Return [X, Y] of the center of cell containing provided text 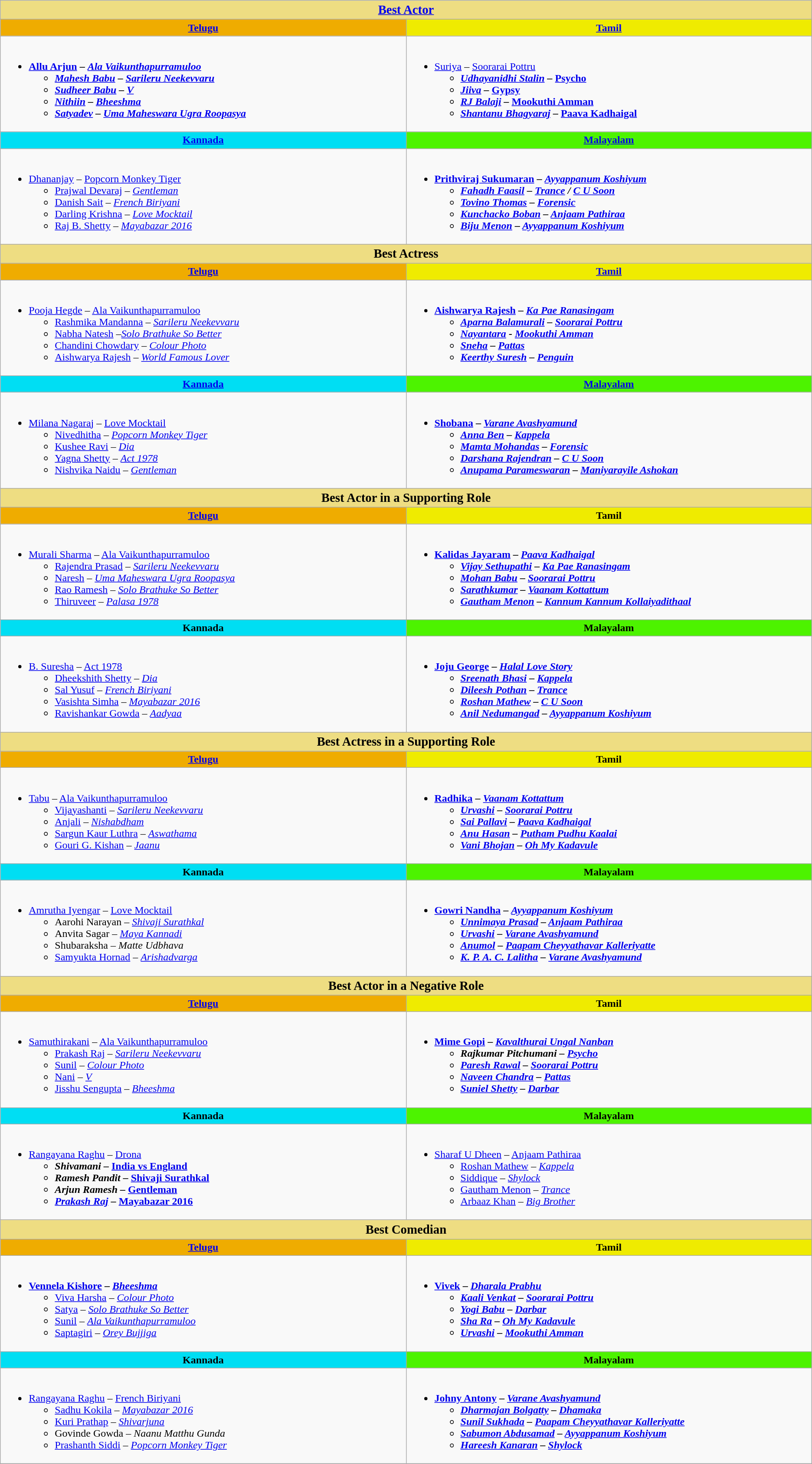
B. Suresha – Act 1978Dheekshith Shetty – DiaSal Yusuf – French BiriyaniVasishta Simha – Mayabazar 2016Ravishankar Gowda – Aadyaa [203, 685]
Best Actor in a Negative Role [406, 986]
Joju George – Halal Love StorySreenath Bhasi – KappelaDileesh Pothan – TranceRoshan Mathew – C U SoonAnil Nedumangad – Ayyappanum Koshiyum [609, 685]
Rangayana Raghu – DronaShivamani – India vs EnglandRamesh Pandit – Shivaji SurathkalArjun Ramesh – GentlemanPrakash Raj – Mayabazar 2016 [203, 1172]
Dhananjay – Popcorn Monkey TigerPrajwal Devaraj – GentlemanDanish Sait – French BiriyaniDarling Krishna – Love MocktailRaj B. Shetty – Mayabazar 2016 [203, 196]
Allu Arjun – Ala VaikunthapurramulooMahesh Babu – Sarileru NeekevvaruSudheer Babu – VNithiin – BheeshmaSatyadev – Uma Maheswara Ugra Roopasya [203, 84]
Best Actress [406, 254]
Amrutha Iyengar – Love MocktailAarohi Narayan – Shivaji SurathkalAnvita Sagar – Maya KannadiShubaraksha – Matte UdbhavaSamyukta Hornad – Arishadvarga [203, 928]
Vennela Kishore – BheeshmaViva Harsha – Colour PhotoSatya – Solo Brathuke So BetterSunil – Ala VaikunthapurramulooSaptagiri – Orey Bujjiga [203, 1303]
Vivek – Dharala PrabhuKaali Venkat – Soorarai PottruYogi Babu – DarbarSha Ra – Oh My KadavuleUrvashi – Mookuthi Amman [609, 1303]
Tabu – Ala VaikunthapurramulooVijayashanti – Sarileru NeekevvaruAnjali – NishabdhamSargun Kaur Luthra – AswathamaGouri G. Kishan – Jaanu [203, 816]
Best Comedian [406, 1229]
Samuthirakani – Ala VaikunthapurramulooPrakash Raj – Sarileru NeekevvaruSunil – Colour PhotoNani – VJisshu Sengupta – Bheeshma [203, 1059]
Suriya – Soorarai PottruUdhayanidhi Stalin – PsychoJiiva – GypsyRJ Balaji – Mookuthi AmmanShantanu Bhagyaraj – Paava Kadhaigal [609, 84]
Best Actress in a Supporting Role [406, 742]
Aishwarya Rajesh – Ka Pae RanasingamAparna Balamurali – Soorarai PottruNayantara - Mookuthi AmmanSneha – PattasKeerthy Suresh – Penguin [609, 328]
Mime Gopi – Kavalthurai Ungal NanbanRajkumar Pitchumani – PsychoParesh Rawal – Soorarai PottruNaveen Chandra – PattasSuniel Shetty – Darbar [609, 1059]
Milana Nagaraj – Love MocktailNivedhitha – Popcorn Monkey TigerKushee Ravi – DiaYagna Shetty – Act 1978Nishvika Naidu – Gentleman [203, 440]
Best Actor [406, 10]
Sharaf U Dheen – Anjaam PathiraaRoshan Mathew – KappelaSiddique – ShylockGautham Menon – TranceArbaaz Khan – Big Brother [609, 1172]
Shobana – Varane AvashyamundAnna Ben – KappelaMamta Mohandas – ForensicDarshana Rajendran – C U SoonAnupama Parameswaran – Maniyarayile Ashokan [609, 440]
Best Actor in a Supporting Role [406, 498]
Radhika – Vaanam KottattumUrvashi – Soorarai PottruSai Pallavi – Paava KadhaigalAnu Hasan – Putham Pudhu KaalaiVani Bhojan – Oh My Kadavule [609, 816]
